For the text-containing cell, return its midpoint in (X, Y) coordinate format. 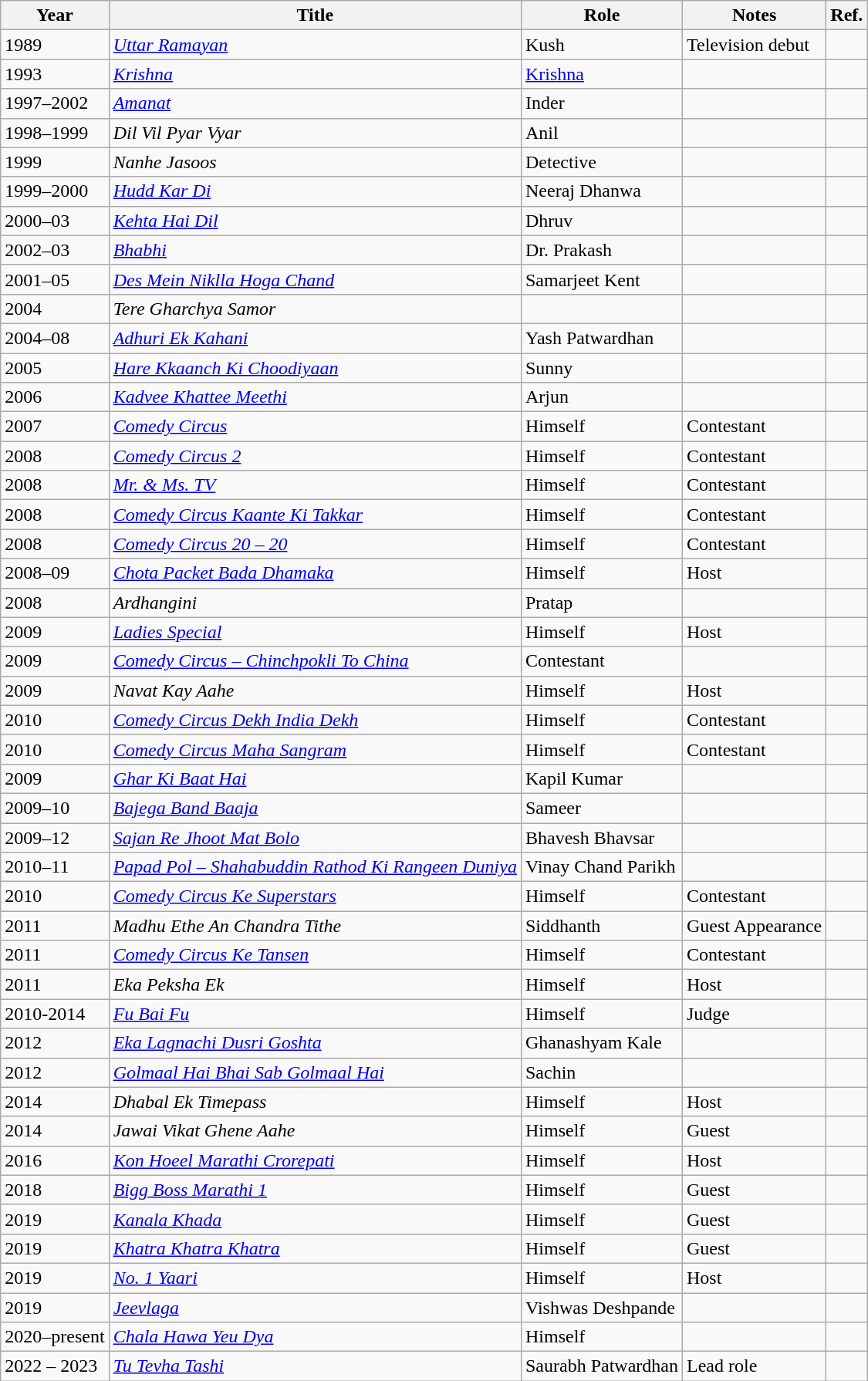
2018 (55, 1190)
Bigg Boss Marathi 1 (315, 1190)
Siddhanth (602, 926)
Saurabh Patwardhan (602, 1366)
2002–03 (55, 250)
Comedy Circus 2 (315, 456)
Sachin (602, 1072)
Comedy Circus Dekh India Dekh (315, 720)
Judge (754, 1014)
2004–08 (55, 338)
Dr. Prakash (602, 250)
Sunny (602, 368)
Bajega Band Baaja (315, 808)
Adhuri Ek Kahani (315, 338)
Kon Hoeel Marathi Crorepati (315, 1160)
2001–05 (55, 279)
Sameer (602, 808)
Tu Tevha Tashi (315, 1366)
2007 (55, 427)
1999 (55, 162)
Comedy Circus Ke Superstars (315, 896)
Ref. (847, 15)
2010-2014 (55, 1014)
Papad Pol – Shahabuddin Rathod Ki Rangeen Duniya (315, 867)
Comedy Circus 20 – 20 (315, 544)
Yash Patwardhan (602, 338)
No. 1 Yaari (315, 1278)
Fu Bai Fu (315, 1014)
Golmaal Hai Bhai Sab Golmaal Hai (315, 1072)
Amanat (315, 103)
2022 – 2023 (55, 1366)
Bhabhi (315, 250)
2016 (55, 1160)
2006 (55, 397)
Arjun (602, 397)
2010–11 (55, 867)
Year (55, 15)
1998–1999 (55, 133)
Bhavesh Bhavsar (602, 837)
Ardhangini (315, 603)
Samarjeet Kent (602, 279)
Chota Packet Bada Dhamaka (315, 573)
Kapil Kumar (602, 778)
Jawai Vikat Ghene Aahe (315, 1131)
Des Mein Niklla Hoga Chand (315, 279)
Comedy Circus (315, 427)
Neeraj Dhanwa (602, 191)
Tere Gharchya Samor (315, 309)
Comedy Circus – Chinchpokli To China (315, 661)
Kush (602, 45)
Role (602, 15)
1993 (55, 74)
Mr. & Ms. TV (315, 485)
2020–present (55, 1337)
Inder (602, 103)
Detective (602, 162)
2000–03 (55, 221)
Comedy Circus Ke Tansen (315, 955)
Eka Peksha Ek (315, 984)
Sajan Re Jhoot Mat Bolo (315, 837)
Anil (602, 133)
Dhabal Ek Timepass (315, 1102)
Notes (754, 15)
Uttar Ramayan (315, 45)
Eka Lagnachi Dusri Goshta (315, 1043)
1997–2002 (55, 103)
Comedy Circus Maha Sangram (315, 749)
Jeevlaga (315, 1308)
2009–12 (55, 837)
Ladies Special (315, 632)
Pratap (602, 603)
1989 (55, 45)
2005 (55, 368)
2009–10 (55, 808)
Dil Vil Pyar Vyar (315, 133)
Ghanashyam Kale (602, 1043)
Ghar Ki Baat Hai (315, 778)
Chala Hawa Yeu Dya (315, 1337)
Lead role (754, 1366)
2004 (55, 309)
1999–2000 (55, 191)
Title (315, 15)
Comedy Circus Kaante Ki Takkar (315, 515)
Madhu Ethe An Chandra Tithe (315, 926)
Dhruv (602, 221)
Kadvee Khattee Meethi (315, 397)
Vishwas Deshpande (602, 1308)
Vinay Chand Parikh (602, 867)
Kanala Khada (315, 1219)
2008–09 (55, 573)
Guest Appearance (754, 926)
Navat Kay Aahe (315, 690)
Hudd Kar Di (315, 191)
Khatra Khatra Khatra (315, 1248)
Hare Kkaanch Ki Choodiyaan (315, 368)
Television debut (754, 45)
Kehta Hai Dil (315, 221)
Nanhe Jasoos (315, 162)
